From the cell containing the given text, extract its center point as (X, Y) coordinate. 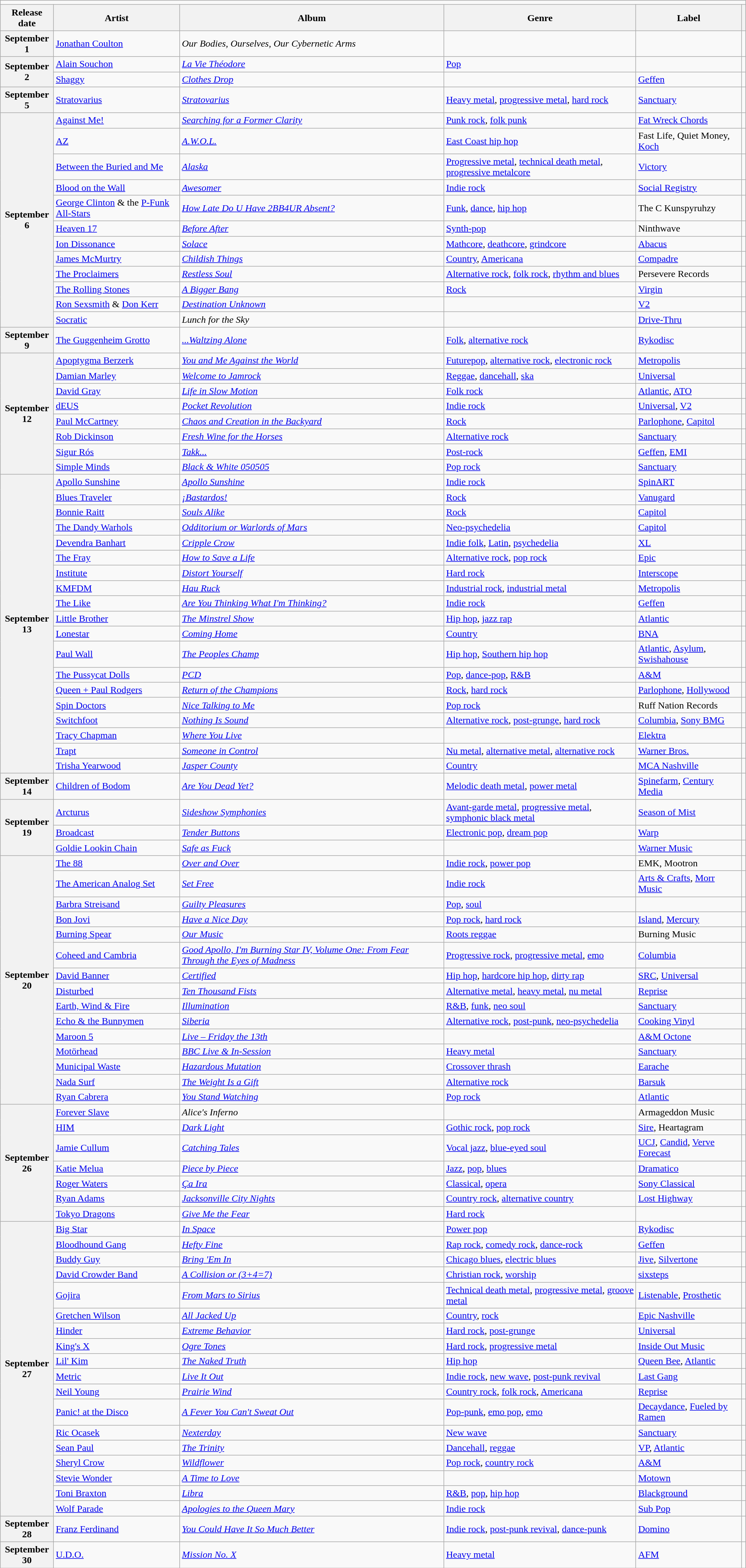
You and Me Against the World (312, 361)
Burning Spear (116, 934)
Destination Unknown (312, 304)
Pocket Revolution (312, 406)
Parlophone, Capitol (689, 421)
Sub Pop (689, 1508)
Abacus (689, 243)
September6 (27, 220)
Mission No. X (312, 1555)
Ruff Nation Records (689, 705)
Socratic (116, 320)
Over and Over (312, 863)
Jacksonville City Nights (312, 1199)
R&B, funk, neo soul (540, 1006)
Blood on the Wall (116, 187)
UCJ, Candid, Verve Forecast (689, 1148)
Welcome to Jamrock (312, 376)
Gothic rock, pop rock (540, 1127)
Columbia (689, 955)
Fresh Wine for the Horses (312, 436)
Nice Talking to Me (312, 705)
Bloodhound Gang (116, 1244)
The Peoples Champ (312, 654)
The Fray (116, 558)
Sony Classical (689, 1183)
Life in Slow Motion (312, 391)
Hau Ruck (312, 588)
Warner Music (689, 848)
V2 (689, 304)
The Weight Is a Gift (312, 1082)
Hip hop (540, 1361)
Rob Dickinson (116, 436)
Country, rock (540, 1316)
Motörhead (116, 1052)
Prairie Wind (312, 1391)
HIM (116, 1127)
Queen Bee, Atlantic (689, 1361)
The American Analog Set (116, 884)
Folk rock (540, 391)
Children of Bodom (116, 787)
Illumination (312, 1006)
XL (689, 543)
Season of Mist (689, 812)
Shaggy (116, 79)
Libra (312, 1493)
Ion Dissonance (116, 243)
New wave (540, 1433)
Elektra (689, 735)
Hip hop, hardcore hip hop, dirty rap (540, 975)
Ryan Adams (116, 1199)
Switchfoot (116, 720)
Fat Wreck Chords (689, 120)
You Stand Watching (312, 1097)
King's X (116, 1346)
Good Apollo, I'm Burning Star IV, Volume One: From Fear Through the Eyes of Madness (312, 955)
Siberia (312, 1021)
Armageddon Music (689, 1112)
Toni Braxton (116, 1493)
Alaska (312, 167)
BBC Live & In-Session (312, 1052)
The Dandy Warhols (116, 528)
Avant-garde metal, progressive metal, symphonic black metal (540, 812)
Persevere Records (689, 274)
Sean Paul (116, 1448)
Our Music (312, 934)
Bring 'Em In (312, 1259)
Solace (312, 243)
September1 (27, 44)
Against Me! (116, 120)
Tender Buttons (312, 833)
The Minstrel Show (312, 618)
Hefty Fine (312, 1244)
Certified (312, 975)
VP, Atlantic (689, 1448)
Cooking Vinyl (689, 1021)
Live It Out (312, 1376)
Echo & the Bunnymen (116, 1021)
Listenable, Prosthetic (689, 1295)
James McMurtry (116, 259)
Universal, V2 (689, 406)
Metric (116, 1376)
Roots reggae (540, 934)
Fast Life, Quiet Money, Koch (689, 141)
September9 (27, 340)
PCD (312, 675)
Takk... (312, 451)
Folk, alternative rock (540, 340)
David Banner (116, 975)
Country rock, alternative country (540, 1199)
Coheed and Cambria (116, 955)
Bon Jovi (116, 919)
Earache (689, 1067)
September2 (27, 72)
Hard rock, progressive metal (540, 1346)
Inside Out Music (689, 1346)
Geffen, EMI (689, 451)
Post-rock (540, 451)
September27 (27, 1368)
Alice's Inferno (312, 1112)
From Mars to Sirius (312, 1295)
You Could Have It So Much Better (312, 1529)
Chicago blues, electric blues (540, 1259)
Decaydance, Fueled by Ramen (689, 1412)
Power pop (540, 1229)
Progressive rock, progressive metal, emo (540, 955)
Stevie Wonder (116, 1478)
Jazz, pop, blues (540, 1168)
Between the Buried and Me (116, 167)
Bonnie Raitt (116, 512)
Indie folk, Latin, psychedelia (540, 543)
Hinder (116, 1331)
Epic Nashville (689, 1316)
Warner Bros. (689, 750)
Warp (689, 833)
Columbia, Sony BMG (689, 720)
MCA Nashville (689, 766)
Spinefarm, Century Media (689, 787)
Simple Minds (116, 467)
Are You Thinking What I'm Thinking? (312, 603)
Drive-Thru (689, 320)
Have a Nice Day (312, 919)
Big Star (116, 1229)
The Naked Truth (312, 1361)
David Gray (116, 391)
A Bigger Bang (312, 289)
Dark Light (312, 1127)
The 88 (116, 863)
Alternative metal, heavy metal, nu metal (540, 991)
Ogre Tones (312, 1346)
Clothes Drop (312, 79)
Label (689, 18)
A.W.O.L. (312, 141)
Atlantic, Asylum, Swishahouse (689, 654)
September5 (27, 100)
Last Gang (689, 1376)
Ninthwave (689, 228)
Pop, dance-pop, R&B (540, 675)
Souls Alike (312, 512)
A Collision or (3+4=7) (312, 1274)
Black & White 050505 (312, 467)
Pop-punk, emo pop, emo (540, 1412)
Rock, hard rock (540, 690)
Katie Melua (116, 1168)
Reggae, dancehall, ska (540, 376)
Sigur Rós (116, 451)
Pop (540, 64)
The Trinity (312, 1448)
Restless Soul (312, 274)
Country rock, folk rock, Americana (540, 1391)
Dramatico (689, 1168)
Municipal Waste (116, 1067)
Sideshow Symphonies (312, 812)
Progressive metal, technical death metal, progressive metalcore (540, 167)
Hip hop, jazz rap (540, 618)
Parlophone, Hollywood (689, 690)
Tracy Chapman (116, 735)
Distort Yourself (312, 573)
Ryan Cabrera (116, 1097)
September12 (27, 414)
Gretchen Wilson (116, 1316)
Disturbed (116, 991)
Electronic pop, dream pop (540, 833)
Compadre (689, 259)
R&B, pop, hip hop (540, 1493)
La Vie Théodore (312, 64)
Forever Slave (116, 1112)
¡Bastardos! (312, 497)
East Coast hip hop (540, 141)
Odditorium or Warlords of Mars (312, 528)
Crossover thrash (540, 1067)
Buddy Guy (116, 1259)
Earth, Wind & Fire (116, 1006)
Coming Home (312, 634)
Where You Live (312, 735)
Broadcast (116, 833)
Spin Doctors (116, 705)
September26 (27, 1163)
Social Registry (689, 187)
Before After (312, 228)
Tokyo Dragons (116, 1214)
Searching for a Former Clarity (312, 120)
Alternative rock, post-punk, neo-psychedelia (540, 1021)
Artist (116, 18)
Apoptygma Berzerk (116, 361)
Hard rock, post-grunge (540, 1331)
Sire, Heartagram (689, 1127)
Album (312, 18)
Blues Traveler (116, 497)
The Rolling Stones (116, 289)
Barbra Streisand (116, 904)
Heavy metal, progressive metal, hard rock (540, 100)
Nu metal, alternative metal, alternative rock (540, 750)
Set Free (312, 884)
AZ (116, 141)
September30 (27, 1555)
Panic! at the Disco (116, 1412)
Victory (689, 167)
Awesomer (312, 187)
Island, Mercury (689, 919)
Lunch for the Sky (312, 320)
Return of the Champions (312, 690)
Burning Music (689, 934)
Hip hop, Southern hip hop (540, 654)
Childish Things (312, 259)
Ça Ira (312, 1183)
David Crowder Band (116, 1274)
Vocal jazz, blue-eyed soul (540, 1148)
Hazardous Mutation (312, 1067)
The Pussycat Dolls (116, 675)
Neo-psychedelia (540, 528)
How to Save a Life (312, 558)
Indie rock, post-punk revival, dance-punk (540, 1529)
SRC, Universal (689, 975)
Heaven 17 (116, 228)
Lonestar (116, 634)
September28 (27, 1529)
Futurepop, alternative rock, electronic rock (540, 361)
...Waltzing Alone (312, 340)
Alternative rock, post-grunge, hard rock (540, 720)
Queen + Paul Rodgers (116, 690)
Alternative rock, folk rock, rhythm and blues (540, 274)
Piece by Piece (312, 1168)
Devendra Banhart (116, 543)
Live – Friday the 13th (312, 1036)
Apologies to the Queen Mary (312, 1508)
Pop rock, hard rock (540, 919)
Domino (689, 1529)
EMK, Mootron (689, 863)
Genre (540, 18)
Little Brother (116, 618)
Indie rock, new wave, post-punk revival (540, 1376)
Institute (116, 573)
Guilty Pleasures (312, 904)
Cripple Crow (312, 543)
Melodic death metal, power metal (540, 787)
Alain Souchon (116, 64)
Rap rock, comedy rock, dance-rock (540, 1244)
AFM (689, 1555)
Ric Ocasek (116, 1433)
Wolf Parade (116, 1508)
Catching Tales (312, 1148)
Nothing Is Sound (312, 720)
In Space (312, 1229)
Franz Ferdinand (116, 1529)
Arcturus (116, 812)
Funk, dance, hip hop (540, 208)
Jive, Silvertone (689, 1259)
Damian Marley (116, 376)
September19 (27, 827)
BNA (689, 634)
Safe as Fuck (312, 848)
All Jacked Up (312, 1316)
Our Bodies, Ourselves, Our Cybernetic Arms (312, 44)
Are You Dead Yet? (312, 787)
The C Kunspyruhzy (689, 208)
Extreme Behavior (312, 1331)
Pop, soul (540, 904)
The Guggenheim Grotto (116, 340)
Mathcore, deathcore, grindcore (540, 243)
Epic (689, 558)
A Time to Love (312, 1478)
Wildflower (312, 1463)
Ron Sexsmith & Don Kerr (116, 304)
September20 (27, 980)
Gojira (116, 1295)
Jamie Cullum (116, 1148)
Dancehall, reggae (540, 1448)
Ten Thousand Fists (312, 991)
Synth-pop (540, 228)
Christian rock, worship (540, 1274)
Classical, opera (540, 1183)
Sheryl Crow (116, 1463)
Pop rock, country rock (540, 1463)
Blackground (689, 1493)
Roger Waters (116, 1183)
Maroon 5 (116, 1036)
U.D.O. (116, 1555)
A Fever You Can't Sweat Out (312, 1412)
Nexterday (312, 1433)
Indie rock, power pop (540, 863)
Punk rock, folk punk (540, 120)
How Late Do U Have 2BB4UR Absent? (312, 208)
Jonathan Coulton (116, 44)
George Clinton & the P-Funk All-Stars (116, 208)
Vanugard (689, 497)
Technical death metal, progressive metal, groove metal (540, 1295)
Chaos and Creation in the Backyard (312, 421)
Trisha Yearwood (116, 766)
Motown (689, 1478)
Industrial rock, industrial metal (540, 588)
Interscope (689, 573)
Lost Highway (689, 1199)
The Proclaimers (116, 274)
Paul McCartney (116, 421)
A&M Octone (689, 1036)
KMFDM (116, 588)
Neil Young (116, 1391)
Someone in Control (312, 750)
dEUS (116, 406)
Trapt (116, 750)
Goldie Lookin Chain (116, 848)
Country, Americana (540, 259)
Atlantic, ATO (689, 391)
Barsuk (689, 1082)
Lil' Kim (116, 1361)
Virgin (689, 289)
September13 (27, 624)
The Like (116, 603)
Nada Surf (116, 1082)
Alternative rock, pop rock (540, 558)
Arts & Crafts, Morr Music (689, 884)
Give Me the Fear (312, 1214)
September14 (27, 787)
Paul Wall (116, 654)
Release date (27, 18)
SpinART (689, 482)
Jasper County (312, 766)
sixsteps (689, 1274)
